Capture the cell that displays the provided text and extract its (x, y) central coordinate. 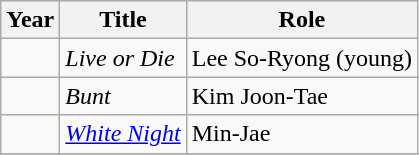
Year (30, 20)
White Night (123, 134)
Bunt (123, 96)
Title (123, 20)
Role (302, 20)
Kim Joon-Tae (302, 96)
Live or Die (123, 58)
Lee So-Ryong (young) (302, 58)
Min-Jae (302, 134)
